Pinpoint the cell where the given text exists, returning its (X, Y) midpoint coordinate. 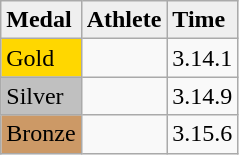
Athlete (124, 20)
3.14.1 (202, 58)
Gold (41, 58)
Medal (41, 20)
3.14.9 (202, 96)
Silver (41, 96)
Bronze (41, 134)
3.15.6 (202, 134)
Time (202, 20)
